Return [x, y] of the center of cell containing provided text 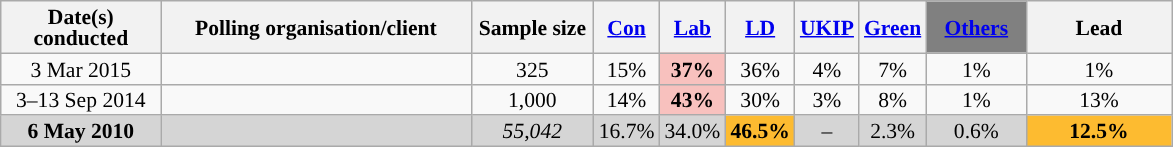
Green [892, 27]
43% [693, 100]
325 [532, 68]
37% [693, 68]
3% [827, 100]
8% [892, 100]
36% [760, 68]
6 May 2010 [81, 132]
– [827, 132]
30% [760, 100]
55,042 [532, 132]
14% [627, 100]
Date(s)conducted [81, 27]
3–13 Sep 2014 [81, 100]
1,000 [532, 100]
4% [827, 68]
Sample size [532, 27]
Con [627, 27]
15% [627, 68]
LD [760, 27]
2.3% [892, 132]
46.5% [760, 132]
12.5% [1098, 132]
Others [976, 27]
3 Mar 2015 [81, 68]
34.0% [693, 132]
0.6% [976, 132]
7% [892, 68]
16.7% [627, 132]
Lab [693, 27]
Lead [1098, 27]
Polling organisation/client [316, 27]
13% [1098, 100]
UKIP [827, 27]
